Extract the [X, Y] coordinate from the center of the cell holding the provided text.  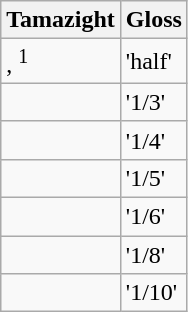
Tamazight [61, 20]
'half' [154, 62]
, 1 [61, 62]
'1/10' [154, 293]
'1/6' [154, 217]
'1/5' [154, 178]
'1/4' [154, 140]
'1/8' [154, 255]
'1/3' [154, 102]
Gloss [154, 20]
